Search for the cell housing the specified text and yield its (X, Y) center coordinate. 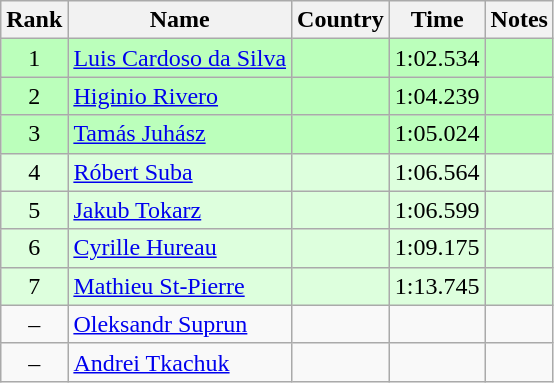
7 (34, 286)
Tamás Juhász (180, 134)
Country (341, 20)
1:04.239 (437, 96)
1:09.175 (437, 248)
6 (34, 248)
Oleksandr Suprun (180, 324)
1:02.534 (437, 58)
Time (437, 20)
Cyrille Hureau (180, 248)
Jakub Tokarz (180, 210)
1 (34, 58)
3 (34, 134)
Mathieu St-Pierre (180, 286)
Notes (519, 20)
1:13.745 (437, 286)
Rank (34, 20)
1:05.024 (437, 134)
5 (34, 210)
Name (180, 20)
Luis Cardoso da Silva (180, 58)
2 (34, 96)
1:06.564 (437, 172)
Andrei Tkachuk (180, 362)
4 (34, 172)
Róbert Suba (180, 172)
1:06.599 (437, 210)
Higinio Rivero (180, 96)
